Output the [X, Y] coordinate of the center of the cell containing the given text.  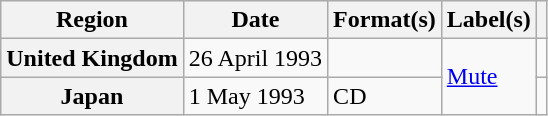
Date [255, 20]
Region [92, 20]
Format(s) [385, 20]
26 April 1993 [255, 58]
Japan [92, 96]
CD [385, 96]
1 May 1993 [255, 96]
Label(s) [488, 20]
United Kingdom [92, 58]
Mute [488, 77]
